Pinpoint the cell where the given text exists, returning its (X, Y) midpoint coordinate. 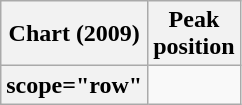
Peakposition (194, 34)
scope="row" (74, 85)
Chart (2009) (74, 34)
